Capture the cell that displays the provided text and extract its (x, y) central coordinate. 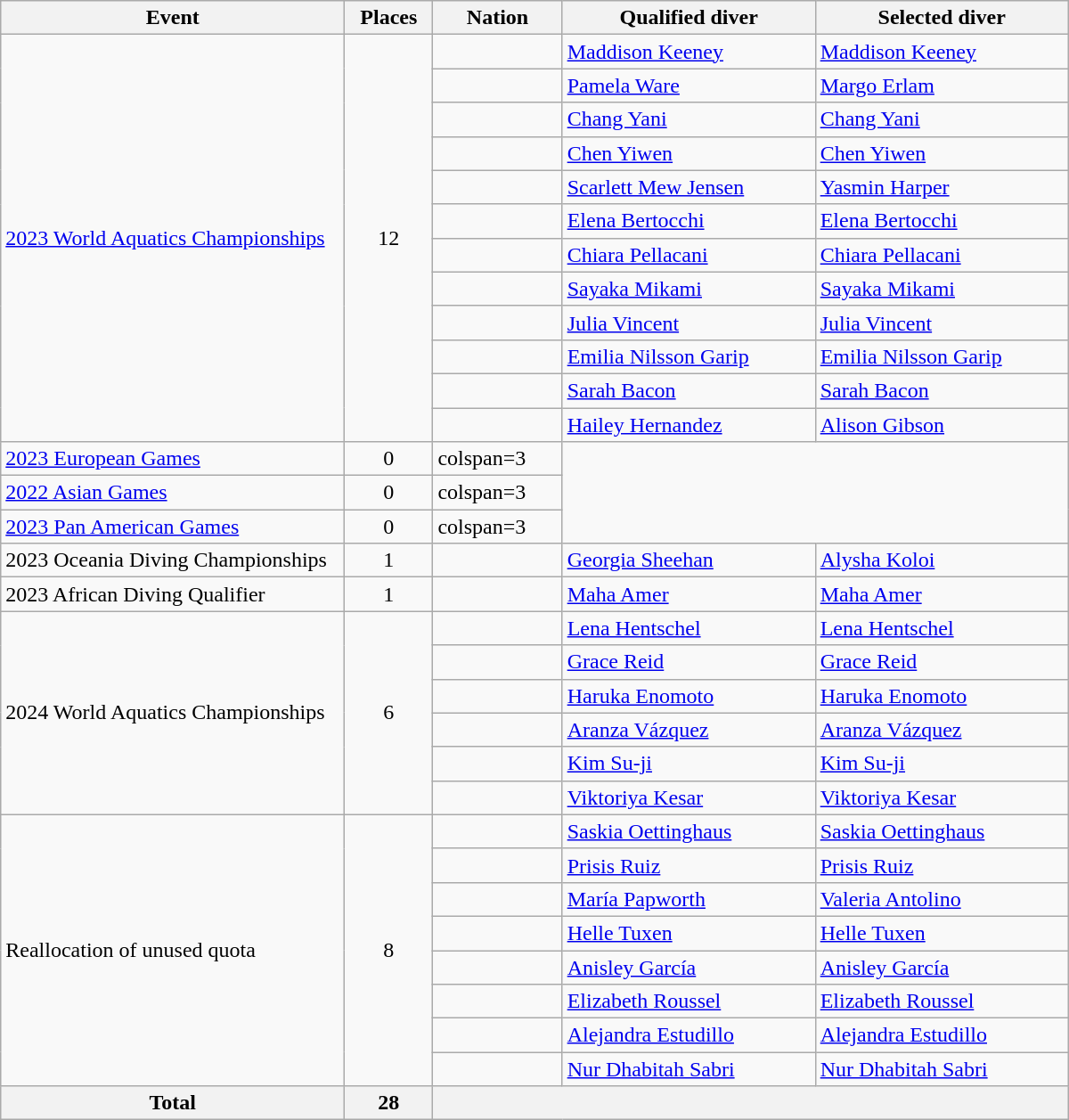
Event (173, 18)
Valeria Antolino (942, 899)
Hailey Hernandez (689, 425)
6 (388, 713)
Georgia Sheehan (689, 560)
Scarlett Mew Jensen (689, 187)
2023 African Diving Qualifier (173, 594)
Alysha Koloi (942, 560)
Alison Gibson (942, 425)
María Papworth (689, 899)
2022 Asian Games (173, 493)
Yasmin Harper (942, 187)
12 (388, 239)
2023 World Aquatics Championships (173, 239)
Pamela Ware (689, 86)
Places (388, 18)
8 (388, 950)
2024 World Aquatics Championships (173, 713)
Reallocation of unused quota (173, 950)
2023 Pan American Games (173, 527)
Selected diver (942, 18)
Total (173, 1103)
28 (388, 1103)
Nation (497, 18)
Qualified diver (689, 18)
2023 Oceania Diving Championships (173, 560)
2023 European Games (173, 459)
Margo Erlam (942, 86)
